Detect which cell encompasses the target text, then output its (X, Y) center coordinate. 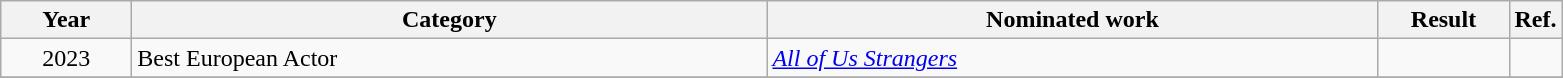
All of Us Strangers (1072, 58)
Nominated work (1072, 20)
Ref. (1536, 20)
2023 (66, 58)
Result (1444, 20)
Best European Actor (450, 58)
Year (66, 20)
Category (450, 20)
